Provide the [x, y] coordinate of the cell's center where the given text is located.  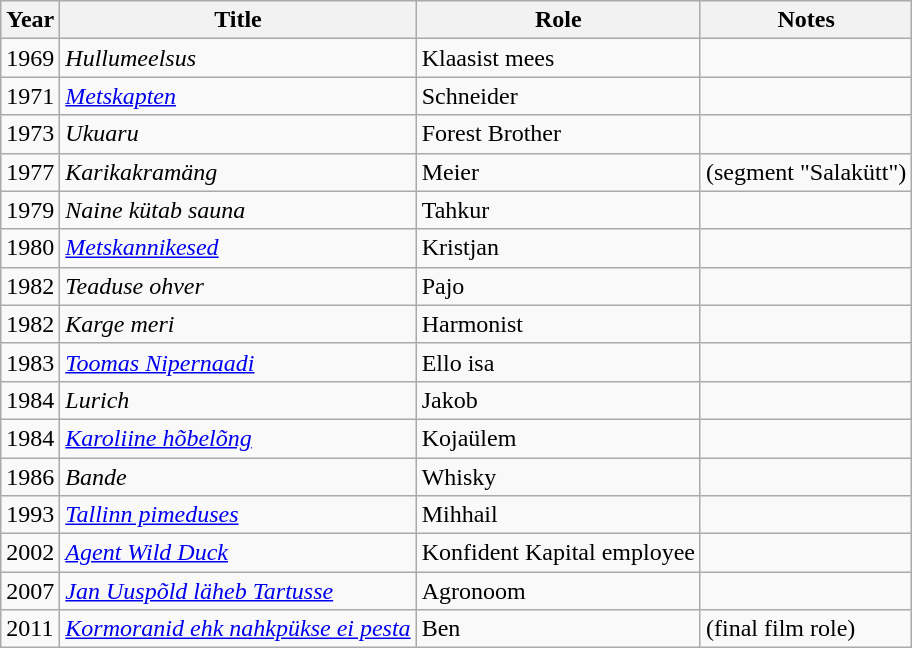
Karikakramäng [238, 172]
Klaasist mees [558, 58]
1979 [30, 210]
Year [30, 20]
Notes [806, 20]
(segment "Salakütt") [806, 172]
1986 [30, 477]
1969 [30, 58]
Karge meri [238, 324]
Konfident Kapital employee [558, 553]
Kojaülem [558, 438]
1977 [30, 172]
Toomas Nipernaadi [238, 362]
Whisky [558, 477]
Role [558, 20]
Harmonist [558, 324]
Pajo [558, 286]
Tahkur [558, 210]
2007 [30, 591]
Tallinn pimeduses [238, 515]
2002 [30, 553]
1980 [30, 248]
Bande [238, 477]
Karoliine hõbelõng [238, 438]
Lurich [238, 400]
Kristjan [558, 248]
Forest Brother [558, 134]
Jakob [558, 400]
1983 [30, 362]
(final film role) [806, 629]
Schneider [558, 96]
Metskapten [238, 96]
Ukuaru [238, 134]
Mihhail [558, 515]
Hullumeelsus [238, 58]
Jan Uuspõld läheb Tartusse [238, 591]
Ello isa [558, 362]
1973 [30, 134]
1971 [30, 96]
Agent Wild Duck [238, 553]
1993 [30, 515]
Metskannikesed [238, 248]
Kormoranid ehk nahkpükse ei pesta [238, 629]
Agronoom [558, 591]
Naine kütab sauna [238, 210]
Title [238, 20]
2011 [30, 629]
Meier [558, 172]
Teaduse ohver [238, 286]
Ben [558, 629]
